Pinpoint the cell where the given text exists, returning its (x, y) midpoint coordinate. 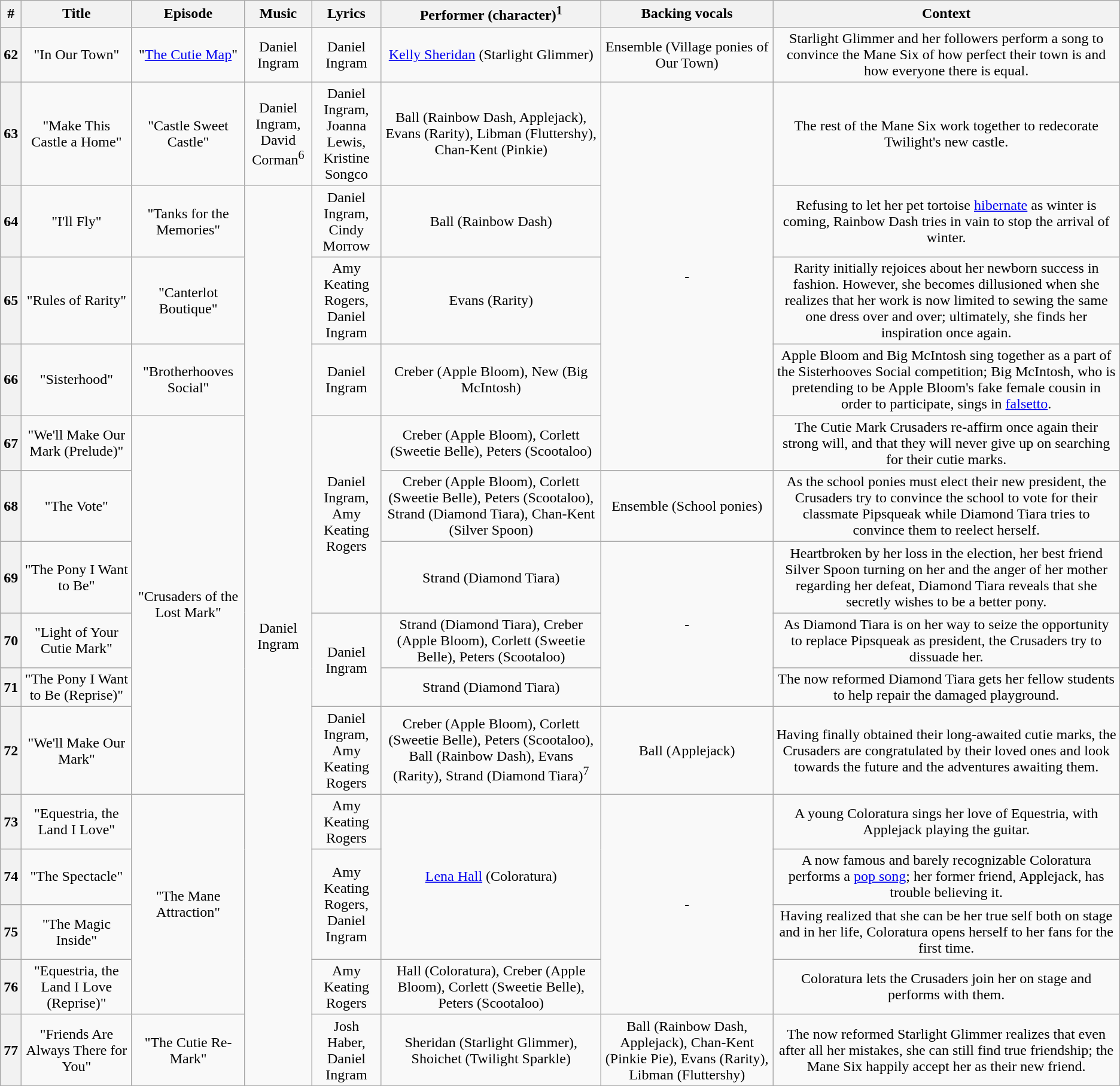
Episode (188, 14)
Backing vocals (687, 14)
70 (11, 640)
Daniel Ingram,David Corman6 (278, 134)
"Brotherhooves Social" (188, 380)
Evans (Rarity) (491, 300)
"Equestria, the Land I Love" (77, 822)
"Light of Your Cutie Mark" (77, 640)
Ball (Rainbow Dash, Applejack), Evans (Rarity), Libman (Fluttershy), Chan-Kent (Pinkie) (491, 134)
"Canterlot Boutique" (188, 300)
76 (11, 987)
69 (11, 578)
"The Spectacle" (77, 877)
Josh Haber,Daniel Ingram (347, 1050)
As Diamond Tiara is on her way to seize the opportunity to replace Pipsqueak as president, the Crusaders try to dissuade her. (946, 640)
The now reformed Diamond Tiara gets her fellow students to help repair the damaged playground. (946, 688)
"The Pony I Want to Be (Reprise)" (77, 688)
"I'll Fly" (77, 221)
"Friends Are Always There for You" (77, 1050)
Context (946, 14)
"Sisterhood" (77, 380)
66 (11, 380)
Ball (Rainbow Dash) (491, 221)
Creber (Apple Bloom), Corlett (Sweetie Belle), Peters (Scootaloo), Ball (Rainbow Dash), Evans (Rarity), Strand (Diamond Tiara)7 (491, 751)
72 (11, 751)
The Cutie Mark Crusaders re-affirm once again their strong will, and that they will never give up on searching for their cutie marks. (946, 443)
"The Pony I Want to Be" (77, 578)
Lyrics (347, 14)
# (11, 14)
73 (11, 822)
Music (278, 14)
Coloratura lets the Crusaders join her on stage and performs with them. (946, 987)
Ensemble (School ponies) (687, 506)
"Make This Castle a Home" (77, 134)
Creber (Apple Bloom), New (Big McIntosh) (491, 380)
71 (11, 688)
"Crusaders of the Lost Mark" (188, 605)
"Equestria, the Land I Love (Reprise)" (77, 987)
Having realized that she can be her true self both on stage and in her life, Coloratura opens herself to her fans for the first time. (946, 932)
"Rules of Rarity" (77, 300)
Ball (Rainbow Dash, Applejack), Chan-Kent (Pinkie Pie), Evans (Rarity), Libman (Fluttershy) (687, 1050)
"We'll Make Our Mark (Prelude)" (77, 443)
64 (11, 221)
Creber (Apple Bloom), Corlett (Sweetie Belle), Peters (Scootaloo), Strand (Diamond Tiara), Chan-Kent (Silver Spoon) (491, 506)
Performer (character)1 (491, 14)
63 (11, 134)
Title (77, 14)
A now famous and barely recognizable Coloratura performs a pop song; her former friend, Applejack, has trouble believing it. (946, 877)
Daniel Ingram,Cindy Morrow (347, 221)
68 (11, 506)
"The Cutie Map" (188, 54)
Starlight Glimmer and her followers perform a song to convince the Mane Six of how perfect their town is and how everyone there is equal. (946, 54)
Strand (Diamond Tiara), Creber (Apple Bloom), Corlett (Sweetie Belle), Peters (Scootaloo) (491, 640)
75 (11, 932)
The rest of the Mane Six work together to redecorate Twilight's new castle. (946, 134)
"In Our Town" (77, 54)
67 (11, 443)
"The Mane Attraction" (188, 904)
Ball (Applejack) (687, 751)
Daniel Ingram,Joanna Lewis,Kristine Songco (347, 134)
"We'll Make Our Mark" (77, 751)
"The Vote" (77, 506)
Lena Hall (Coloratura) (491, 877)
"Tanks for the Memories" (188, 221)
62 (11, 54)
"The Cutie Re-Mark" (188, 1050)
Kelly Sheridan (Starlight Glimmer) (491, 54)
Hall (Coloratura), Creber (Apple Bloom), Corlett (Sweetie Belle), Peters (Scootaloo) (491, 987)
Sheridan (Starlight Glimmer), Shoichet (Twilight Sparkle) (491, 1050)
65 (11, 300)
Refusing to let her pet tortoise hibernate as winter is coming, Rainbow Dash tries in vain to stop the arrival of winter. (946, 221)
Ensemble (Village ponies of Our Town) (687, 54)
74 (11, 877)
"Castle Sweet Castle" (188, 134)
"The Magic Inside" (77, 932)
A young Coloratura sings her love of Equestria, with Applejack playing the guitar. (946, 822)
Creber (Apple Bloom), Corlett (Sweetie Belle), Peters (Scootaloo) (491, 443)
77 (11, 1050)
